For the text-containing cell, return its midpoint in (X, Y) coordinate format. 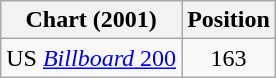
163 (229, 58)
Position (229, 20)
US Billboard 200 (92, 58)
Chart (2001) (92, 20)
